Return (x, y) of the center of cell containing provided text 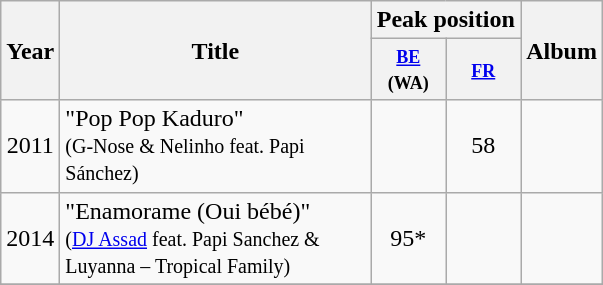
2011 (30, 146)
58 (484, 146)
2014 (30, 238)
BE (WA) (408, 70)
FR (484, 70)
"Enamorame (Oui bébé)" (DJ Assad feat. Papi Sanchez & Luyanna – Tropical Family) (216, 238)
Album (562, 50)
Year (30, 50)
Title (216, 50)
"Pop Pop Kaduro" (G-Nose & Nelinho feat. Papi Sánchez) (216, 146)
Peak position (446, 20)
95* (408, 238)
